Identify which cell holds the provided text, then report its [x, y] central coordinate. 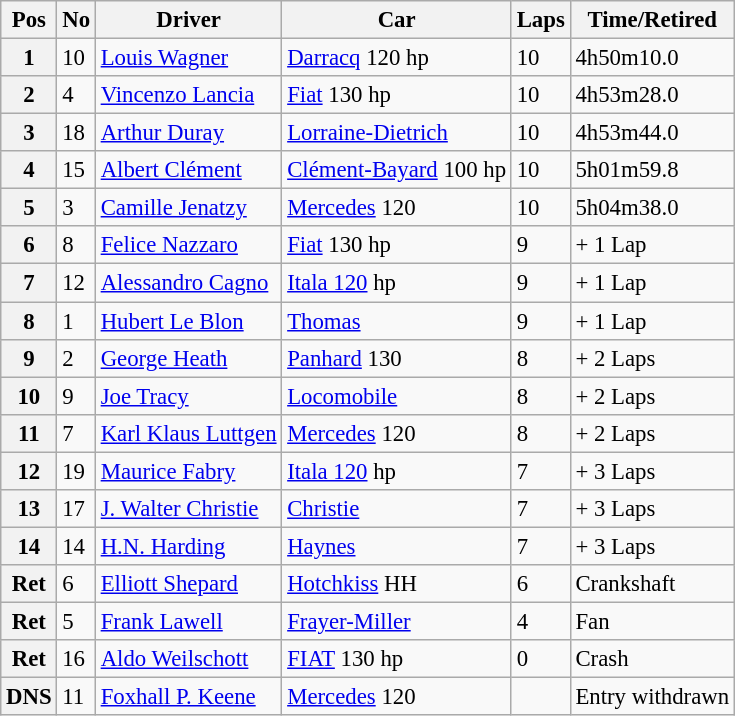
DNS [29, 697]
Pos [29, 20]
Panhard 130 [397, 358]
Aldo Weilschott [188, 659]
Entry withdrawn [652, 697]
0 [540, 659]
Laps [540, 20]
17 [76, 509]
4h53m28.0 [652, 95]
Hotchkiss HH [397, 584]
4h53m44.0 [652, 133]
Alessandro Cagno [188, 283]
H.N. Harding [188, 546]
Joe Tracy [188, 396]
Arthur Duray [188, 133]
Elliott Shepard [188, 584]
15 [76, 170]
FIAT 130 hp [397, 659]
No [76, 20]
5h01m59.8 [652, 170]
Karl Klaus Luttgen [188, 433]
Fan [652, 621]
Locomobile [397, 396]
Vincenzo Lancia [188, 95]
Crankshaft [652, 584]
Lorraine-Dietrich [397, 133]
5h04m38.0 [652, 208]
Louis Wagner [188, 58]
Time/Retired [652, 20]
Crash [652, 659]
Christie [397, 509]
Car [397, 20]
Frayer-Miller [397, 621]
Darracq 120 hp [397, 58]
Felice Nazzaro [188, 245]
Driver [188, 20]
Haynes [397, 546]
Maurice Fabry [188, 471]
Hubert Le Blon [188, 321]
Albert Clément [188, 170]
Frank Lawell [188, 621]
Foxhall P. Keene [188, 697]
4h50m10.0 [652, 58]
Clément-Bayard 100 hp [397, 170]
16 [76, 659]
Camille Jenatzy [188, 208]
13 [29, 509]
Thomas [397, 321]
George Heath [188, 358]
J. Walter Christie [188, 509]
18 [76, 133]
19 [76, 471]
